Extract the (x, y) coordinate from the center of the cell holding the provided text.  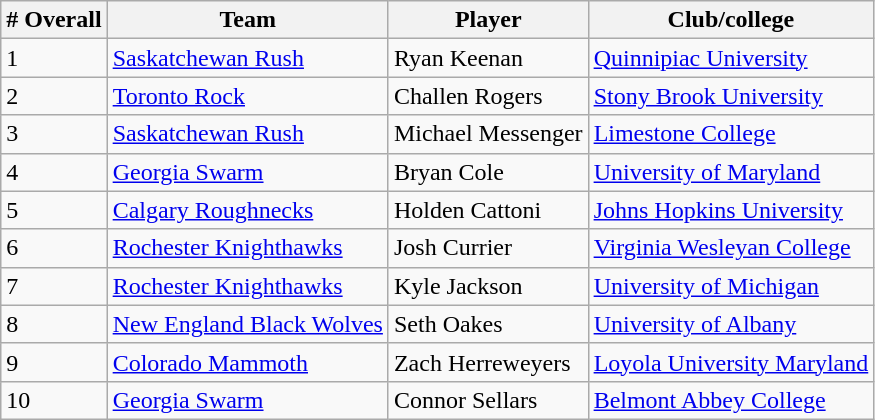
10 (54, 400)
Michael Messenger (488, 134)
Calgary Roughnecks (248, 210)
5 (54, 210)
Club/college (731, 20)
4 (54, 172)
Virginia Wesleyan College (731, 248)
Stony Brook University (731, 96)
Kyle Jackson (488, 286)
Toronto Rock (248, 96)
Johns Hopkins University (731, 210)
Bryan Cole (488, 172)
6 (54, 248)
Quinnipiac University (731, 58)
Belmont Abbey College (731, 400)
3 (54, 134)
Holden Cattoni (488, 210)
Seth Oakes (488, 324)
# Overall (54, 20)
Loyola University Maryland (731, 362)
1 (54, 58)
New England Black Wolves (248, 324)
University of Albany (731, 324)
2 (54, 96)
Ryan Keenan (488, 58)
Connor Sellars (488, 400)
Player (488, 20)
Team (248, 20)
7 (54, 286)
9 (54, 362)
Colorado Mammoth (248, 362)
University of Maryland (731, 172)
Zach Herreweyers (488, 362)
8 (54, 324)
Josh Currier (488, 248)
University of Michigan (731, 286)
Challen Rogers (488, 96)
Limestone College (731, 134)
